Scan for the cell matching the given text and deliver its (X, Y) coordinate at center. 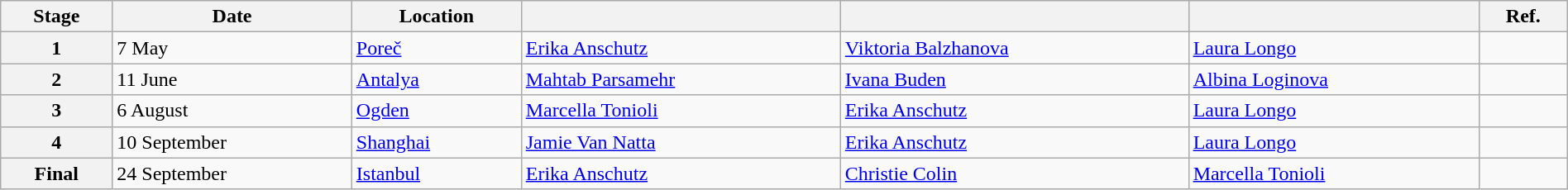
7 May (232, 48)
Istanbul (437, 173)
Shanghai (437, 142)
6 August (232, 111)
24 September (232, 173)
Ref. (1523, 17)
Ogden (437, 111)
Stage (56, 17)
11 June (232, 79)
Date (232, 17)
Location (437, 17)
Albina Loginova (1333, 79)
2 (56, 79)
Mahtab Parsamehr (681, 79)
Viktoria Balzhanova (1014, 48)
4 (56, 142)
Christie Colin (1014, 173)
Antalya (437, 79)
1 (56, 48)
Poreč (437, 48)
3 (56, 111)
Final (56, 173)
10 September (232, 142)
Jamie Van Natta (681, 142)
Ivana Buden (1014, 79)
